Output the [x, y] coordinate of the center of the cell containing the given text.  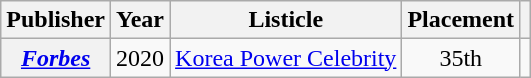
Year [140, 20]
2020 [140, 58]
Placement [461, 20]
Listicle [286, 20]
35th [461, 58]
Publisher [56, 20]
Forbes [56, 58]
Korea Power Celebrity [286, 58]
